Output the (X, Y) coordinate of the center of the cell containing the given text.  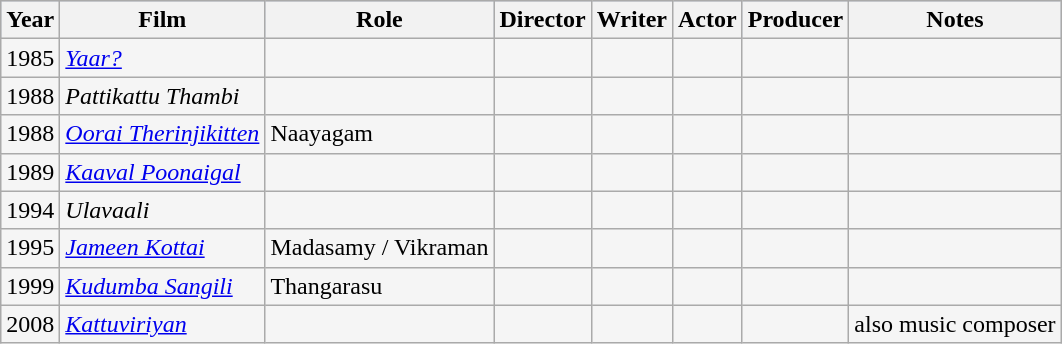
Kudumba Sangili (162, 286)
Naayagam (380, 134)
Yaar? (162, 58)
1985 (30, 58)
1994 (30, 210)
Actor (707, 20)
Kattuviriyan (162, 324)
Kaaval Poonaigal (162, 172)
Thangarasu (380, 286)
Producer (796, 20)
Director (542, 20)
Role (380, 20)
Jameen Kottai (162, 248)
Notes (955, 20)
1989 (30, 172)
Oorai Therinjikitten (162, 134)
Madasamy / Vikraman (380, 248)
Writer (632, 20)
2008 (30, 324)
1999 (30, 286)
also music composer (955, 324)
1995 (30, 248)
Pattikattu Thambi (162, 96)
Year (30, 20)
Ulavaali (162, 210)
Film (162, 20)
